Search for the cell housing the specified text and yield its [X, Y] center coordinate. 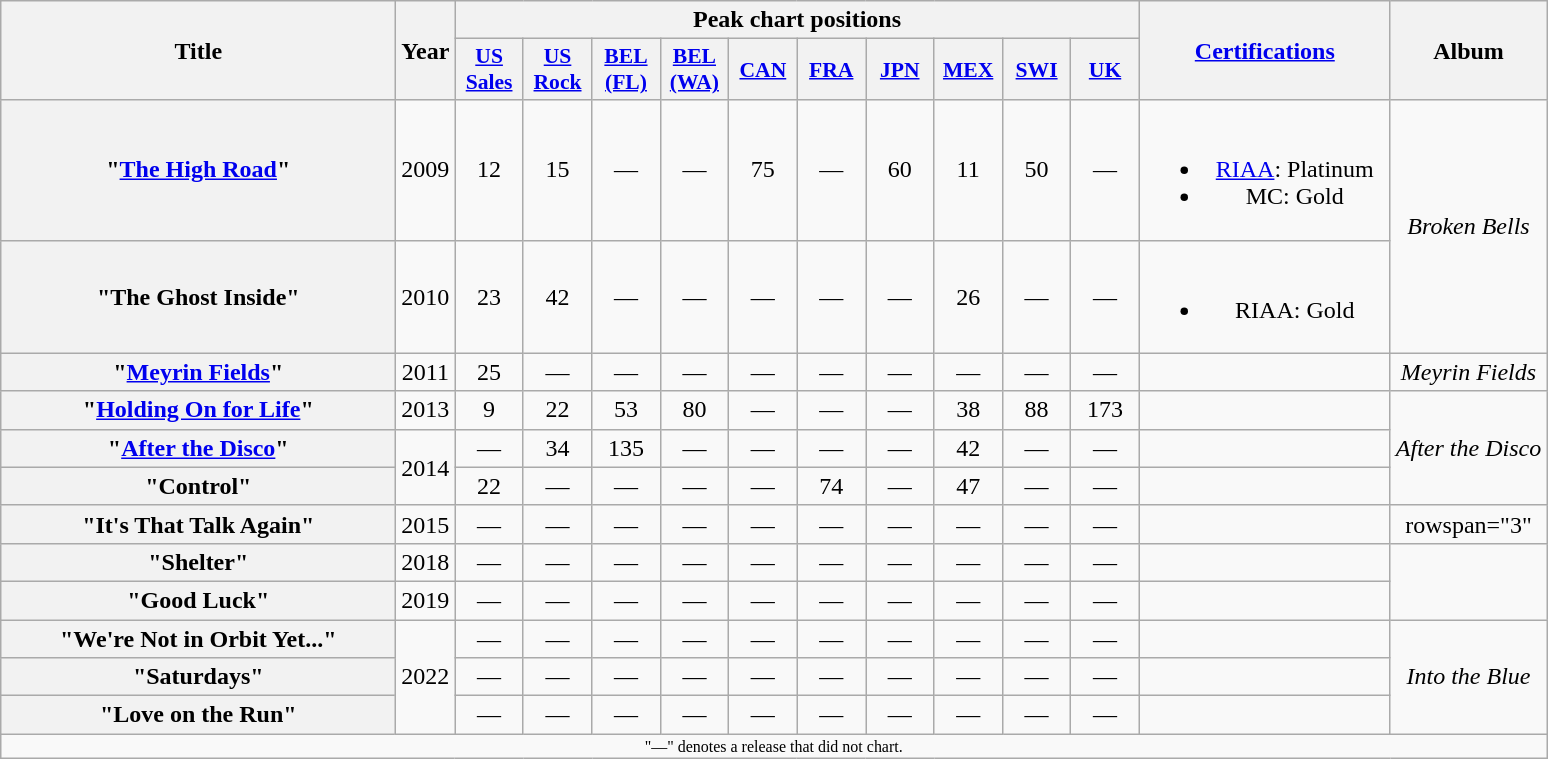
"Saturdays" [198, 677]
Broken Bells [1468, 226]
"Holding On for Life" [198, 410]
"We're Not in Orbit Yet..." [198, 639]
After the Disco [1468, 448]
Peak chart positions [797, 20]
12 [489, 170]
Into the Blue [1468, 677]
"After the Disco" [198, 448]
BEL(WA) [694, 70]
BEL(FL) [626, 70]
"Good Luck" [198, 600]
2018 [426, 562]
47 [968, 486]
2022 [426, 677]
80 [694, 410]
74 [831, 486]
RIAA: PlatinumMC: Gold [1264, 170]
CAN [763, 70]
11 [968, 170]
"Control" [198, 486]
RIAA: Gold [1264, 296]
Meyrin Fields [1468, 372]
Title [198, 50]
34 [557, 448]
"It's That Talk Again" [198, 524]
Album [1468, 50]
2013 [426, 410]
FRA [831, 70]
"Shelter" [198, 562]
"—" denotes a release that did not chart. [774, 746]
JPN [900, 70]
2014 [426, 467]
"The Ghost Inside" [198, 296]
USRock [557, 70]
MEX [968, 70]
60 [900, 170]
USSales [489, 70]
75 [763, 170]
9 [489, 410]
25 [489, 372]
53 [626, 410]
"The High Road" [198, 170]
2019 [426, 600]
"Love on the Run" [198, 715]
173 [1105, 410]
23 [489, 296]
Certifications [1264, 50]
SWI [1036, 70]
2011 [426, 372]
26 [968, 296]
rowspan="3" [1468, 524]
"Meyrin Fields" [198, 372]
38 [968, 410]
Year [426, 50]
50 [1036, 170]
UK [1105, 70]
135 [626, 448]
88 [1036, 410]
2010 [426, 296]
2009 [426, 170]
15 [557, 170]
2015 [426, 524]
